From the cell containing the given text, extract its center point as (x, y) coordinate. 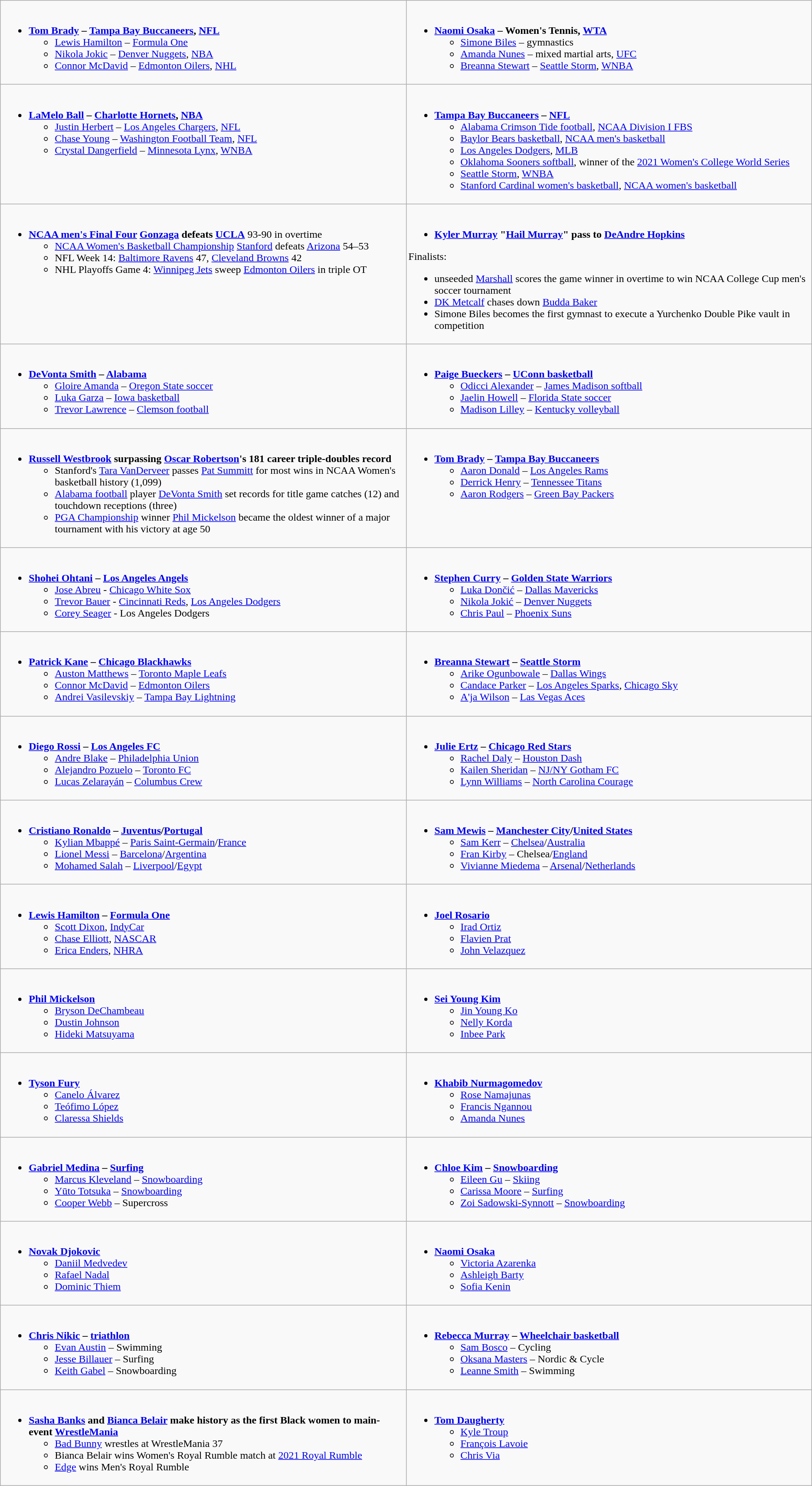
Tom Brady – Tampa Bay Buccaneers, NFLLewis Hamilton – Formula OneNikola Jokic – Denver Nuggets, NBAConnor McDavid – Edmonton Oilers, NHL (203, 43)
Khabib NurmagomedovRose NamajunasFrancis NgannouAmanda Nunes (609, 1095)
Sam Mewis – Manchester City/United StatesSam Kerr – Chelsea/AustraliaFran Kirby – Chelsea/EnglandVivianne Miedema – Arsenal/Netherlands (609, 842)
Cristiano Ronaldo – Juventus/PortugalKylian Mbappé – Paris Saint-Germain/FranceLionel Messi – Barcelona/ArgentinaMohamed Salah – Liverpool/Egypt (203, 842)
Breanna Stewart – Seattle StormArike Ogunbowale – Dallas WingsCandace Parker – Los Angeles Sparks, Chicago SkyA'ja Wilson – Las Vegas Aces (609, 674)
Lewis Hamilton – Formula OneScott Dixon, IndyCarChase Elliott, NASCARErica Enders, NHRA (203, 926)
Chloe Kim – SnowboardingEileen Gu – SkiingCarissa Moore – SurfingZoi Sadowski-Synnott – Snowboarding (609, 1179)
Shohei Ohtani – Los Angeles AngelsJose Abreu - Chicago White SoxTrevor Bauer - Cincinnati Reds, Los Angeles DodgersCorey Seager - Los Angeles Dodgers (203, 590)
Joel RosarioIrad OrtizFlavien PratJohn Velazquez (609, 926)
Phil MickelsonBryson DeChambeauDustin JohnsonHideki Matsuyama (203, 1010)
Novak DjokovicDaniil MedvedevRafael NadalDominic Thiem (203, 1263)
Tom Brady – Tampa Bay BuccaneersAaron Donald – Los Angeles RamsDerrick Henry – Tennessee TitansAaron Rodgers – Green Bay Packers (609, 488)
Julie Ertz – Chicago Red StarsRachel Daly – Houston DashKailen Sheridan – NJ/NY Gotham FCLynn Williams – North Carolina Courage (609, 758)
Patrick Kane – Chicago BlackhawksAuston Matthews – Toronto Maple LeafsConnor McDavid – Edmonton OilersAndrei Vasilevskiy – Tampa Bay Lightning (203, 674)
Naomi OsakaVictoria AzarenkaAshleigh BartySofia Kenin (609, 1263)
Paige Bueckers – UConn basketballOdicci Alexander – James Madison softballJaelin Howell – Florida State soccerMadison Lilley – Kentucky volleyball (609, 386)
Diego Rossi – Los Angeles FCAndre Blake – Philadelphia UnionAlejandro Pozuelo – Toronto FCLucas Zelarayán – Columbus Crew (203, 758)
Tyson FuryCanelo ÁlvarezTeófimo LópezClaressa Shields (203, 1095)
Chris Nikic – triathlonEvan Austin – SwimmingJesse Billauer – SurfingKeith Gabel – Snowboarding (203, 1348)
Sei Young KimJin Young KoNelly KordaInbee Park (609, 1010)
DeVonta Smith – AlabamaGloire Amanda – Oregon State soccerLuka Garza – Iowa basketballTrevor Lawrence – Clemson football (203, 386)
Rebecca Murray – Wheelchair basketballSam Bosco – CyclingOksana Masters – Nordic & CycleLeanne Smith – Swimming (609, 1348)
Tom DaughertyKyle TroupFrançois LavoieChris Via (609, 1438)
Naomi Osaka – Women's Tennis, WTASimone Biles – gymnasticsAmanda Nunes – mixed martial arts, UFCBreanna Stewart – Seattle Storm, WNBA (609, 43)
Gabriel Medina – SurfingMarcus Kleveland – SnowboardingYūto Totsuka – SnowboardingCooper Webb – Supercross (203, 1179)
Stephen Curry – Golden State WarriorsLuka Dončić – Dallas MavericksNikola Jokić – Denver NuggetsChris Paul – Phoenix Suns (609, 590)
